Capture the cell that displays the provided text and extract its [x, y] central coordinate. 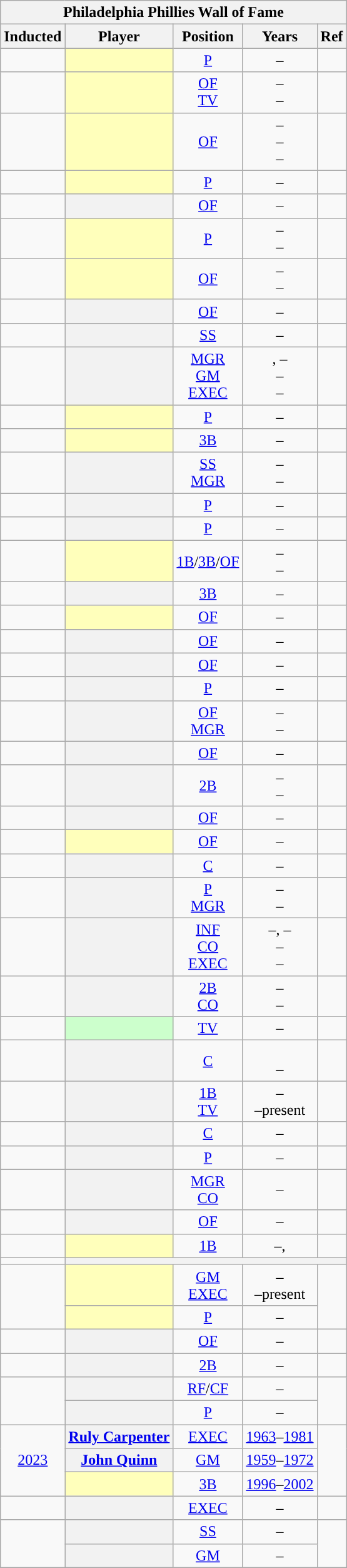
INFCOEXEC [208, 947]
1B [208, 1246]
MGRGMEXEC [208, 376]
Ref [331, 36]
Position [208, 36]
Ruly Carpenter [119, 1437]
1B/3B/OF [208, 561]
–, [280, 1246]
Inducted [33, 36]
1BTV [208, 1102]
TV [208, 1028]
PMGR [208, 898]
OFTV [208, 93]
–, ––– [280, 947]
Philadelphia Phillies Wall of Fame [174, 13]
1959–1972 [280, 1460]
GMEXEC [208, 1284]
, ––– [280, 376]
OFMGR [208, 721]
Player [119, 36]
2023 [33, 1460]
SSMGR [208, 473]
1996–2002 [280, 1484]
1963–1981 [280, 1437]
Years [280, 36]
John Quinn [119, 1460]
MGRCO [208, 1189]
2BCO [208, 997]
––– [280, 141]
RF/CF [208, 1389]
